Identify which cell holds the provided text, then report its (X, Y) central coordinate. 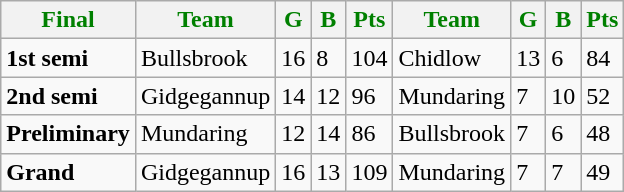
48 (602, 134)
109 (370, 172)
10 (564, 96)
1st semi (68, 58)
96 (370, 96)
8 (328, 58)
86 (370, 134)
52 (602, 96)
2nd semi (68, 96)
Grand (68, 172)
Final (68, 20)
Preliminary (68, 134)
104 (370, 58)
84 (602, 58)
Chidlow (452, 58)
49 (602, 172)
